Detect which cell encompasses the target text, then output its (X, Y) center coordinate. 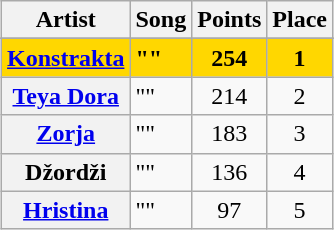
254 (230, 58)
Konstrakta (66, 58)
2 (300, 96)
Hristina (66, 210)
Artist (66, 20)
4 (300, 172)
Zorja (66, 134)
5 (300, 210)
214 (230, 96)
Džordži (66, 172)
3 (300, 134)
Place (300, 20)
136 (230, 172)
Song (161, 20)
Teya Dora (66, 96)
183 (230, 134)
97 (230, 210)
1 (300, 58)
Points (230, 20)
